Search for the cell housing the specified text and yield its [X, Y] center coordinate. 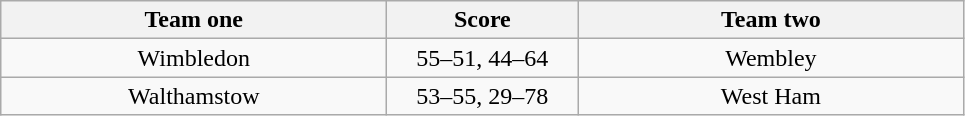
53–55, 29–78 [482, 96]
Team one [194, 20]
55–51, 44–64 [482, 58]
Wimbledon [194, 58]
Score [482, 20]
West Ham [771, 96]
Wembley [771, 58]
Walthamstow [194, 96]
Team two [771, 20]
